Find where the given text appears and provide that cell's center as (x, y) coordinate. 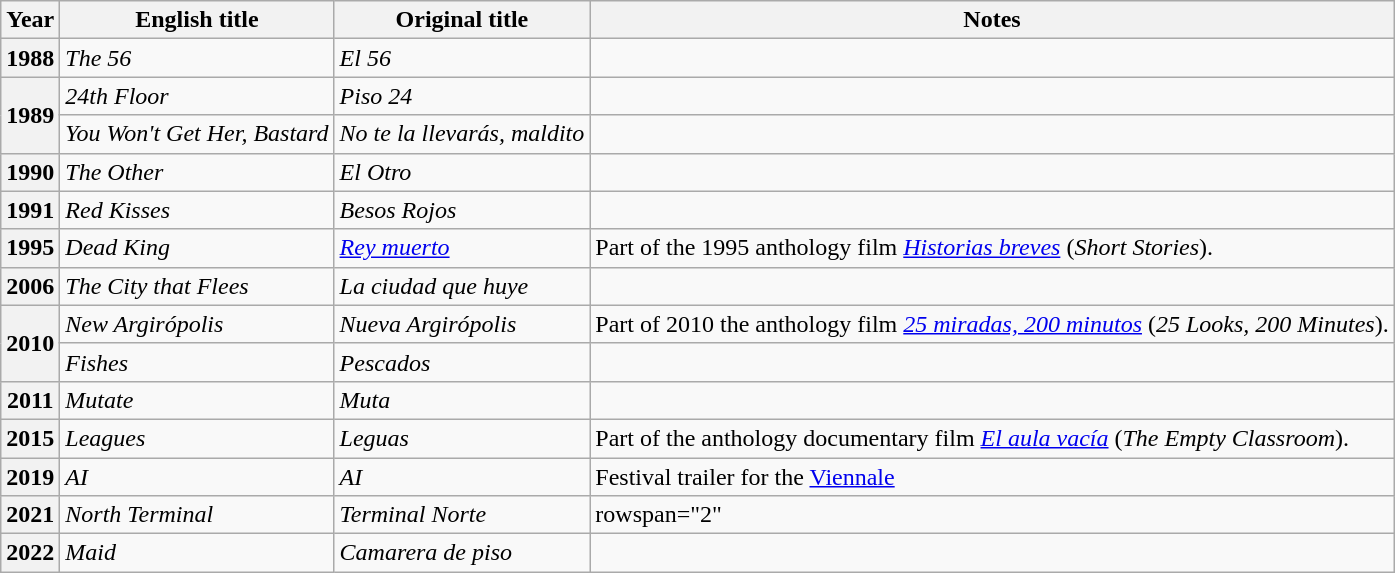
La ciudad que huye (462, 286)
Festival trailer for the Viennale (992, 477)
Part of 2010 the anthology film 25 miradas, 200 minutos (25 Looks, 200 Minutes). (992, 324)
2010 (30, 343)
The Other (197, 172)
Notes (992, 20)
Fishes (197, 362)
Pescados (462, 362)
Leguas (462, 438)
Camarera de piso (462, 553)
Dead King (197, 248)
Muta (462, 400)
El 56 (462, 58)
2019 (30, 477)
1989 (30, 115)
You Won't Get Her, Bastard (197, 134)
Maid (197, 553)
rowspan="2" (992, 515)
English title (197, 20)
1990 (30, 172)
New Argirópolis (197, 324)
Piso 24 (462, 96)
Red Kisses (197, 210)
Rey muerto (462, 248)
Year (30, 20)
North Terminal (197, 515)
Leagues (197, 438)
1988 (30, 58)
2006 (30, 286)
1991 (30, 210)
Terminal Norte (462, 515)
Original title (462, 20)
El Otro (462, 172)
24th Floor (197, 96)
The 56 (197, 58)
Besos Rojos (462, 210)
2011 (30, 400)
The City that Flees (197, 286)
2021 (30, 515)
Part of the 1995 anthology film Historias breves (Short Stories). (992, 248)
1995 (30, 248)
Part of the anthology documentary film El aula vacía (The Empty Classroom). (992, 438)
2015 (30, 438)
2022 (30, 553)
Nueva Argirópolis (462, 324)
No te la llevarás, maldito (462, 134)
Mutate (197, 400)
